Output the (X, Y) coordinate of the center of the cell containing the given text.  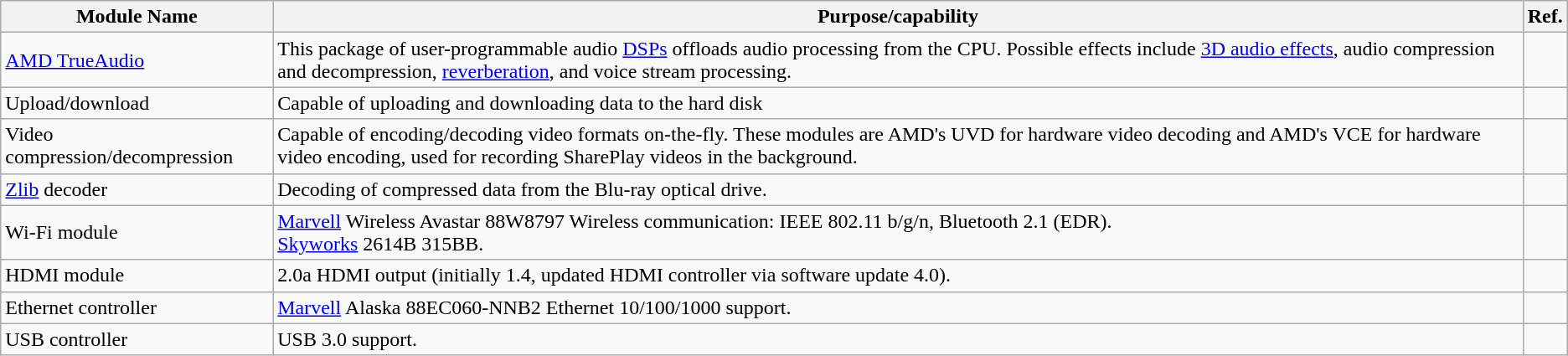
Zlib decoder (137, 189)
USB 3.0 support. (898, 339)
Upload/download (137, 103)
HDMI module (137, 276)
Ref. (1545, 17)
Capable of uploading and downloading data to the hard disk (898, 103)
Marvell Wireless Avastar 88W8797 Wireless communication: IEEE 802.11 b/g/n, Bluetooth 2.1 (EDR).Skyworks 2614B 315BB. (898, 233)
Module Name (137, 17)
AMD TrueAudio (137, 60)
Wi-Fi module (137, 233)
Video compression/decompression (137, 146)
Decoding of compressed data from the Blu-ray optical drive. (898, 189)
Ethernet controller (137, 307)
Marvell Alaska 88EC060-NNB2 Ethernet 10/100/1000 support. (898, 307)
USB controller (137, 339)
2.0a HDMI output (initially 1.4, updated HDMI controller via software update 4.0). (898, 276)
Purpose/capability (898, 17)
